For the text-containing cell, return its midpoint in [X, Y] coordinate format. 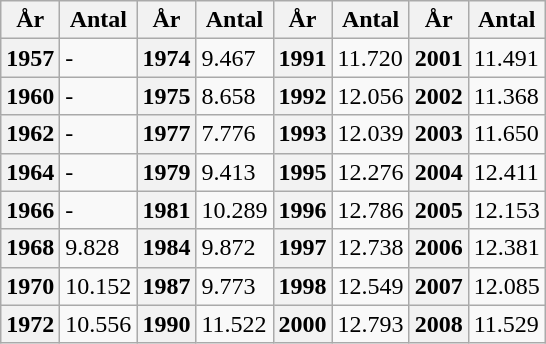
1998 [302, 286]
9.773 [234, 286]
1981 [166, 210]
11.491 [506, 58]
12.786 [370, 210]
9.828 [98, 248]
1979 [166, 172]
7.776 [234, 134]
10.152 [98, 286]
1966 [30, 210]
12.153 [506, 210]
1970 [30, 286]
1991 [302, 58]
12.039 [370, 134]
11.720 [370, 58]
1990 [166, 324]
1974 [166, 58]
11.522 [234, 324]
9.467 [234, 58]
1997 [302, 248]
9.872 [234, 248]
10.556 [98, 324]
11.529 [506, 324]
12.738 [370, 248]
1975 [166, 96]
1972 [30, 324]
1993 [302, 134]
2000 [302, 324]
2005 [438, 210]
12.381 [506, 248]
1964 [30, 172]
2007 [438, 286]
1977 [166, 134]
2008 [438, 324]
2004 [438, 172]
12.085 [506, 286]
1957 [30, 58]
12.549 [370, 286]
8.658 [234, 96]
11.368 [506, 96]
12.411 [506, 172]
2001 [438, 58]
2006 [438, 248]
1960 [30, 96]
1996 [302, 210]
2003 [438, 134]
1984 [166, 248]
1968 [30, 248]
12.793 [370, 324]
12.276 [370, 172]
2002 [438, 96]
10.289 [234, 210]
12.056 [370, 96]
1962 [30, 134]
1987 [166, 286]
1995 [302, 172]
11.650 [506, 134]
1992 [302, 96]
9.413 [234, 172]
